Extract the [X, Y] coordinate from the center of the cell holding the provided text.  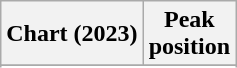
Peakposition [189, 34]
Chart (2023) [72, 34]
